Scan for the cell matching the given text and deliver its (X, Y) coordinate at center. 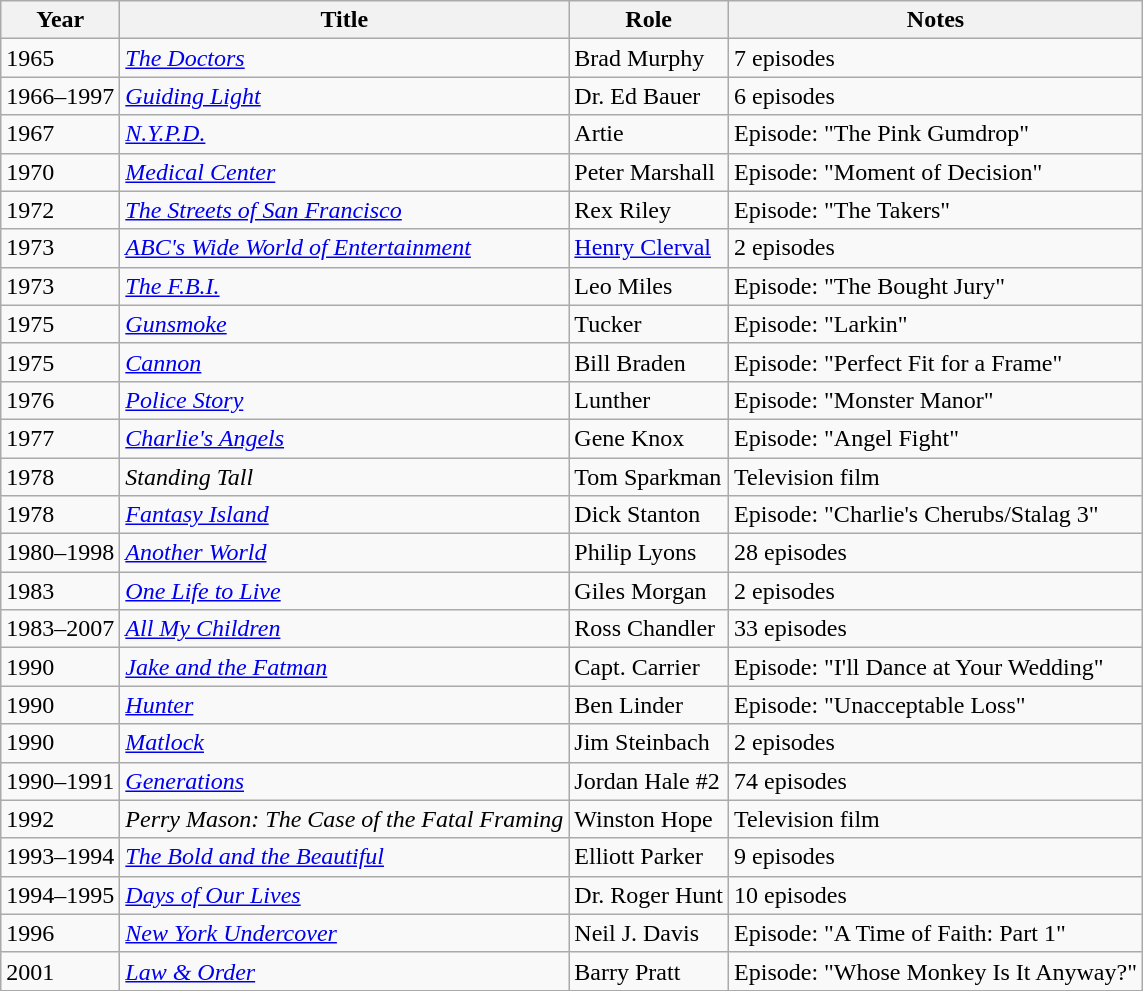
Episode: "Moment of Decision" (936, 172)
Police Story (344, 400)
1993–1994 (60, 857)
Henry Clerval (649, 248)
Episode: "Larkin" (936, 324)
33 episodes (936, 629)
Guiding Light (344, 96)
Days of Our Lives (344, 895)
Jake and the Fatman (344, 667)
The F.B.I. (344, 286)
Law & Order (344, 971)
Episode: "A Time of Faith: Part 1" (936, 933)
1996 (60, 933)
1977 (60, 438)
Episode: "Monster Manor" (936, 400)
The Streets of San Francisco (344, 210)
Perry Mason: The Case of the Fatal Framing (344, 819)
Ross Chandler (649, 629)
1983 (60, 591)
Barry Pratt (649, 971)
Year (60, 20)
Hunter (344, 705)
Role (649, 20)
1967 (60, 134)
All My Children (344, 629)
Notes (936, 20)
1983–2007 (60, 629)
Charlie's Angels (344, 438)
Philip Lyons (649, 553)
Ben Linder (649, 705)
Cannon (344, 362)
1966–1997 (60, 96)
Episode: "I'll Dance at Your Wedding" (936, 667)
Dr. Ed Bauer (649, 96)
Jordan Hale #2 (649, 781)
1970 (60, 172)
New York Undercover (344, 933)
The Bold and the Beautiful (344, 857)
Winston Hope (649, 819)
9 episodes (936, 857)
Lunther (649, 400)
Leo Miles (649, 286)
Dr. Roger Hunt (649, 895)
10 episodes (936, 895)
Episode: "Charlie's Cherubs/Stalag 3" (936, 515)
The Doctors (344, 58)
Bill Braden (649, 362)
Brad Murphy (649, 58)
Episode: "Unacceptable Loss" (936, 705)
Fantasy Island (344, 515)
Dick Stanton (649, 515)
Medical Center (344, 172)
28 episodes (936, 553)
1990–1991 (60, 781)
Tucker (649, 324)
1976 (60, 400)
Gene Knox (649, 438)
Tom Sparkman (649, 477)
1992 (60, 819)
Giles Morgan (649, 591)
Episode: "Whose Monkey Is It Anyway?" (936, 971)
ABC's Wide World of Entertainment (344, 248)
Standing Tall (344, 477)
74 episodes (936, 781)
One Life to Live (344, 591)
Episode: "The Pink Gumdrop" (936, 134)
7 episodes (936, 58)
Elliott Parker (649, 857)
Matlock (344, 743)
Gunsmoke (344, 324)
Generations (344, 781)
1965 (60, 58)
Episode: "Perfect Fit for a Frame" (936, 362)
1972 (60, 210)
N.Y.P.D. (344, 134)
Artie (649, 134)
Capt. Carrier (649, 667)
Rex Riley (649, 210)
Jim Steinbach (649, 743)
1980–1998 (60, 553)
Episode: "Angel Fight" (936, 438)
1994–1995 (60, 895)
2001 (60, 971)
Episode: "The Takers" (936, 210)
Another World (344, 553)
Neil J. Davis (649, 933)
Episode: "The Bought Jury" (936, 286)
Peter Marshall (649, 172)
Title (344, 20)
6 episodes (936, 96)
